Find where the given text appears and provide that cell's center as (x, y) coordinate. 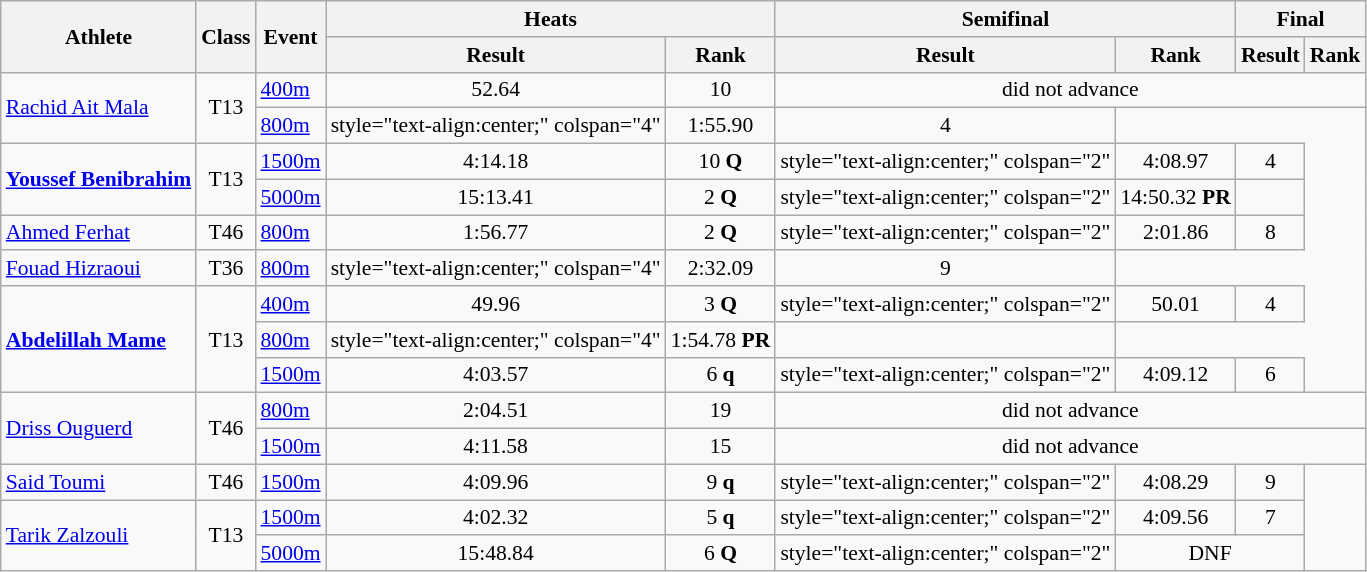
T36 (226, 269)
Class (226, 36)
2:01.86 (1175, 233)
Fouad Hizraoui (98, 269)
10 Q (721, 162)
8 (1270, 233)
49.96 (496, 304)
Final (1300, 19)
9 q (721, 482)
2:04.51 (496, 411)
4:09.56 (1175, 518)
Athlete (98, 36)
4:14.18 (496, 162)
6 q (721, 375)
4:08.29 (1175, 482)
7 (1270, 518)
Abdelillah Mame (98, 340)
4:03.57 (496, 375)
4:11.58 (496, 447)
Rachid Ait Mala (98, 108)
4:09.12 (1175, 375)
4:09.96 (496, 482)
4:08.97 (1175, 162)
DNF (1210, 554)
14:50.32 PR (1175, 197)
1:56.77 (496, 233)
Event (291, 36)
4:02.32 (496, 518)
Driss Ouguerd (98, 428)
52.64 (496, 90)
1:54.78 PR (721, 340)
Youssef Benibrahim (98, 180)
15:13.41 (496, 197)
15 (721, 447)
Tarik Zalzouli (98, 536)
Heats (551, 19)
15:48.84 (496, 554)
5 q (721, 518)
Ahmed Ferhat (98, 233)
10 (721, 90)
Semifinal (1006, 19)
6 Q (721, 554)
1:55.90 (721, 126)
2:32.09 (721, 269)
3 Q (721, 304)
6 (1270, 375)
50.01 (1175, 304)
19 (721, 411)
Said Toumi (98, 482)
